Return the [X, Y] coordinate for the center point of the cell that contains the specified text.  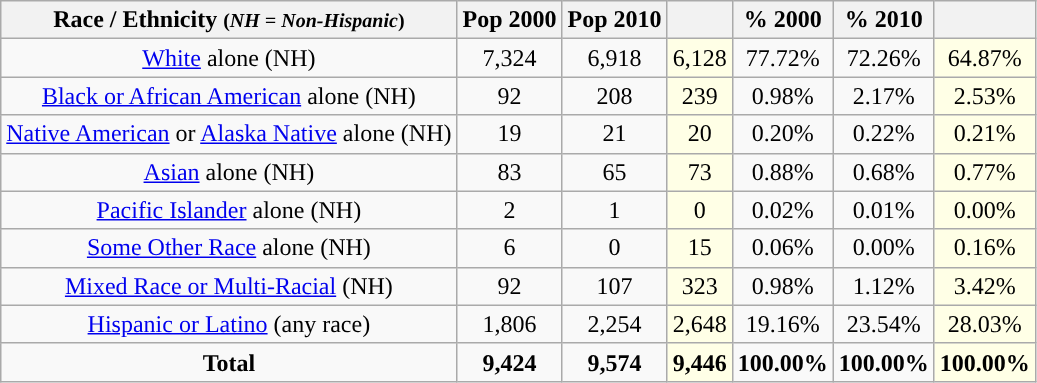
2.53% [984, 96]
Mixed Race or Multi-Racial (NH) [229, 286]
% 2000 [782, 20]
Asian alone (NH) [229, 172]
3.42% [984, 286]
65 [614, 172]
0.22% [884, 134]
323 [700, 286]
107 [614, 286]
1,806 [510, 324]
0.68% [884, 172]
19.16% [782, 324]
2 [510, 210]
0.06% [782, 248]
208 [614, 96]
White alone (NH) [229, 58]
% 2010 [884, 20]
0.20% [782, 134]
Native American or Alaska Native alone (NH) [229, 134]
Black or African American alone (NH) [229, 96]
73 [700, 172]
0.88% [782, 172]
0.01% [884, 210]
Race / Ethnicity (NH = Non-Hispanic) [229, 20]
28.03% [984, 324]
2,254 [614, 324]
Some Other Race alone (NH) [229, 248]
2,648 [700, 324]
77.72% [782, 58]
Hispanic or Latino (any race) [229, 324]
20 [700, 134]
2.17% [884, 96]
Pacific Islander alone (NH) [229, 210]
15 [700, 248]
9,574 [614, 362]
83 [510, 172]
6,918 [614, 58]
72.26% [884, 58]
1.12% [884, 286]
1 [614, 210]
6 [510, 248]
6,128 [700, 58]
Pop 2000 [510, 20]
0.02% [782, 210]
239 [700, 96]
Total [229, 362]
9,446 [700, 362]
0.16% [984, 248]
21 [614, 134]
64.87% [984, 58]
23.54% [884, 324]
Pop 2010 [614, 20]
19 [510, 134]
9,424 [510, 362]
7,324 [510, 58]
0.77% [984, 172]
0.21% [984, 134]
